Pinpoint the cell where the given text exists, returning its (x, y) midpoint coordinate. 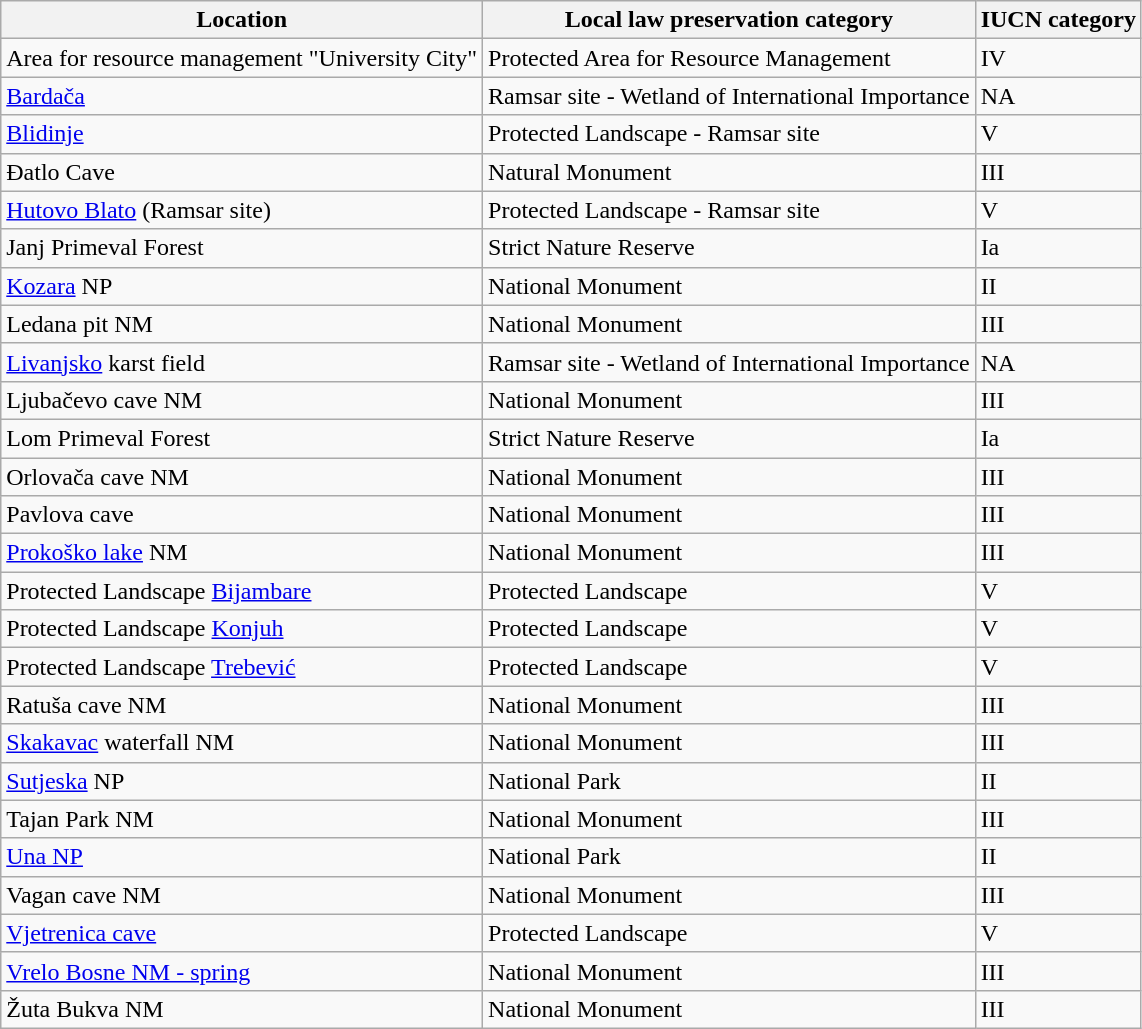
Protected Landscape Konjuh (242, 629)
Janj Primeval Forest (242, 248)
IV (1058, 58)
Protected Landscape Bijambare (242, 591)
Local law preservation category (730, 20)
Vrelo Bosne NM - spring (242, 971)
Area for resource management "University City" (242, 58)
Žuta Bukva NM (242, 1009)
Ratuša cave NM (242, 705)
Sutjeska NP (242, 781)
Lom Primeval Forest (242, 438)
Hutovo Blato (Ramsar site) (242, 210)
Protected Area for Resource Management (730, 58)
Tajan Park NM (242, 819)
Location (242, 20)
Vagan cave NM (242, 895)
Una NP (242, 857)
Kozara NP (242, 286)
Natural Monument (730, 172)
Prokoško lake NM (242, 553)
Đatlo Cave (242, 172)
Bardača (242, 96)
Vjetrenica cave (242, 933)
Orlovača cave NM (242, 477)
Livanjsko karst field (242, 362)
Protected Landscape Trebević (242, 667)
Skakavac waterfall NM (242, 743)
Pavlova cave (242, 515)
IUCN category (1058, 20)
Ljubačevo cave NM (242, 400)
Blidinje (242, 134)
Ledana pit NM (242, 324)
